Detect which cell encompasses the target text, then output its [X, Y] center coordinate. 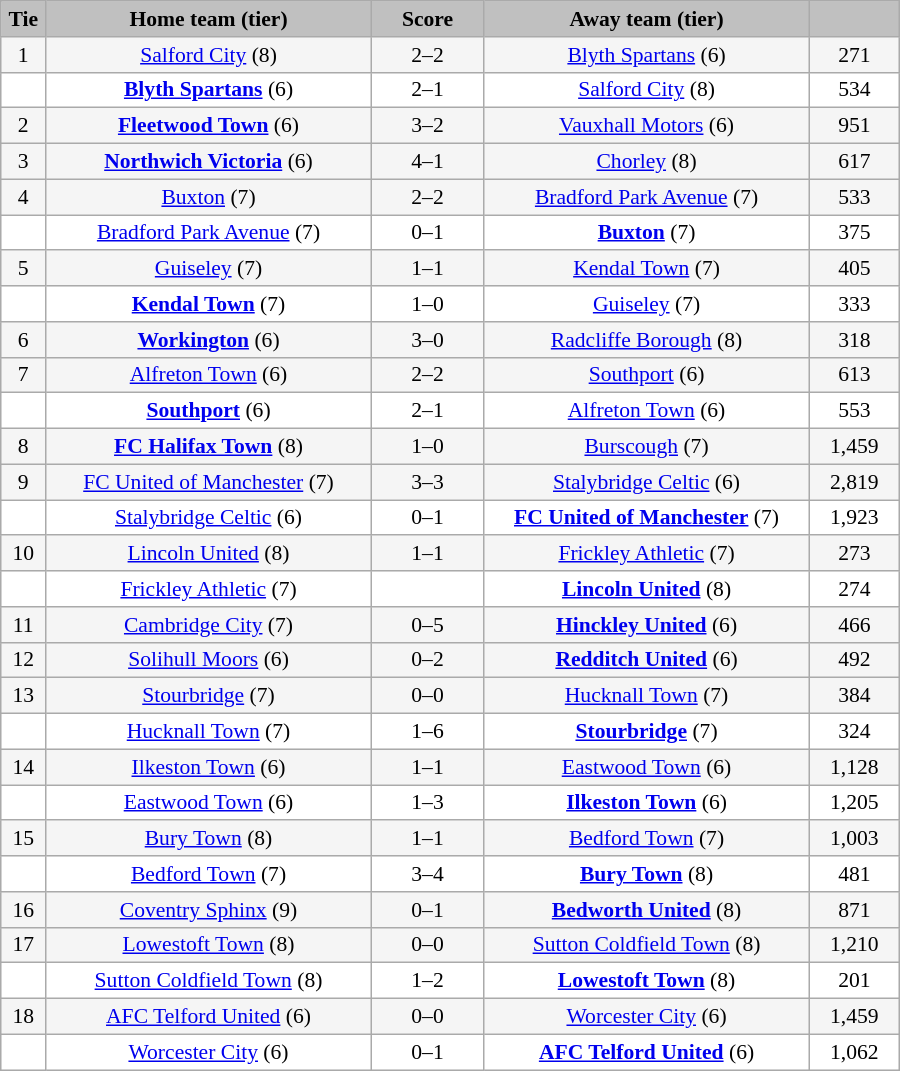
9 [24, 482]
15 [24, 839]
384 [854, 696]
1,128 [854, 767]
1,210 [854, 945]
16 [24, 910]
324 [854, 732]
4 [24, 197]
0–5 [427, 625]
613 [854, 375]
405 [854, 269]
1,923 [854, 518]
375 [854, 233]
18 [24, 1017]
10 [24, 554]
17 [24, 945]
13 [24, 696]
11 [24, 625]
Bedworth United (8) [647, 910]
318 [854, 340]
466 [854, 625]
Northwich Victoria (6) [209, 162]
1–2 [427, 981]
553 [854, 411]
0–2 [427, 660]
3–0 [427, 340]
12 [24, 660]
1,205 [854, 803]
1 [24, 55]
534 [854, 90]
2,819 [854, 482]
1,003 [854, 839]
Chorley (8) [647, 162]
1,062 [854, 1052]
1–6 [427, 732]
Radcliffe Borough (8) [647, 340]
Tie [24, 19]
271 [854, 55]
4–1 [427, 162]
Fleetwood Town (6) [209, 126]
3–3 [427, 482]
617 [854, 162]
Workington (6) [209, 340]
274 [854, 589]
Away team (tier) [647, 19]
951 [854, 126]
871 [854, 910]
1–3 [427, 803]
2 [24, 126]
14 [24, 767]
Hinckley United (6) [647, 625]
3–4 [427, 874]
Solihull Moors (6) [209, 660]
333 [854, 304]
481 [854, 874]
Burscough (7) [647, 447]
Vauxhall Motors (6) [647, 126]
533 [854, 197]
Coventry Sphinx (9) [209, 910]
FC Halifax Town (8) [209, 447]
Score [427, 19]
Cambridge City (7) [209, 625]
273 [854, 554]
492 [854, 660]
Redditch United (6) [647, 660]
3 [24, 162]
Home team (tier) [209, 19]
201 [854, 981]
8 [24, 447]
5 [24, 269]
7 [24, 375]
6 [24, 340]
3–2 [427, 126]
